Scan for the cell matching the given text and deliver its [x, y] coordinate at center. 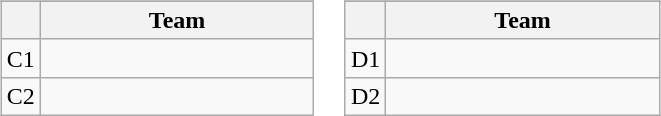
C2 [20, 96]
D2 [365, 96]
D1 [365, 58]
C1 [20, 58]
